Determine the (X, Y) coordinate at the center of the cell enclosing the given text.  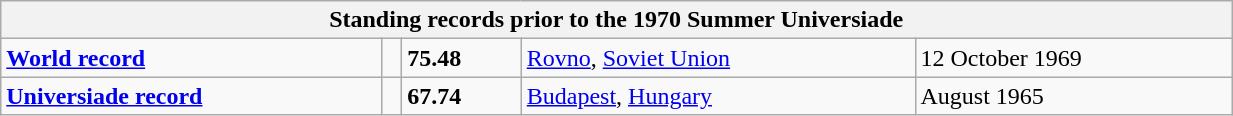
World record (192, 58)
12 October 1969 (1074, 58)
Budapest, Hungary (718, 96)
67.74 (462, 96)
August 1965 (1074, 96)
Universiade record (192, 96)
Standing records prior to the 1970 Summer Universiade (616, 20)
Rovno, Soviet Union (718, 58)
75.48 (462, 58)
